Capture the cell that displays the provided text and extract its [X, Y] central coordinate. 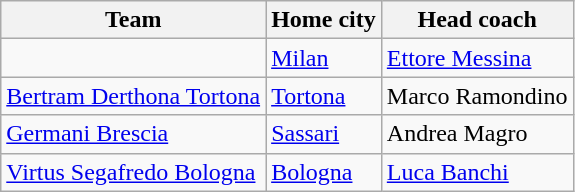
Marco Ramondino [477, 96]
Team [134, 20]
Bertram Derthona Tortona [134, 96]
Luca Banchi [477, 172]
Tortona [324, 96]
Virtus Segafredo Bologna [134, 172]
Sassari [324, 134]
Milan [324, 58]
Andrea Magro [477, 134]
Head coach [477, 20]
Ettore Messina [477, 58]
Germani Brescia [134, 134]
Home city [324, 20]
Bologna [324, 172]
